Locate the cell with the specified text and output its [X, Y] center coordinate. 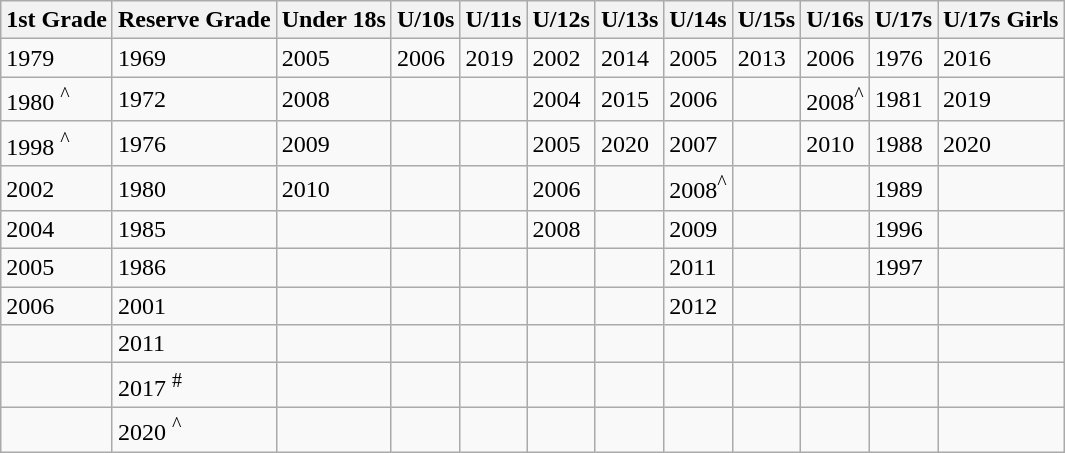
1989 [903, 188]
2015 [629, 100]
1996 [903, 230]
1988 [903, 144]
1980 ^ [57, 100]
2012 [698, 306]
2017 # [194, 386]
2016 [1001, 58]
1979 [57, 58]
1972 [194, 100]
2014 [629, 58]
1998 ^ [57, 144]
2013 [766, 58]
1969 [194, 58]
2007 [698, 144]
U/11s [494, 20]
1986 [194, 268]
2001 [194, 306]
Reserve Grade [194, 20]
U/14s [698, 20]
U/12s [561, 20]
U/10s [425, 20]
Under 18s [334, 20]
1985 [194, 230]
2020 ^ [194, 430]
1st Grade [57, 20]
U/15s [766, 20]
U/13s [629, 20]
1997 [903, 268]
U/16s [835, 20]
U/17s Girls [1001, 20]
U/17s [903, 20]
1980 [194, 188]
1981 [903, 100]
